Extract the (x, y) coordinate from the center of the cell holding the provided text.  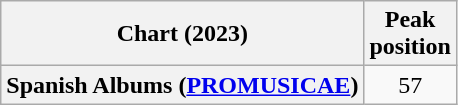
57 (410, 85)
Spanish Albums (PROMUSICAE) (182, 85)
Peakposition (410, 34)
Chart (2023) (182, 34)
